Find where the given text appears and provide that cell's center as (X, Y) coordinate. 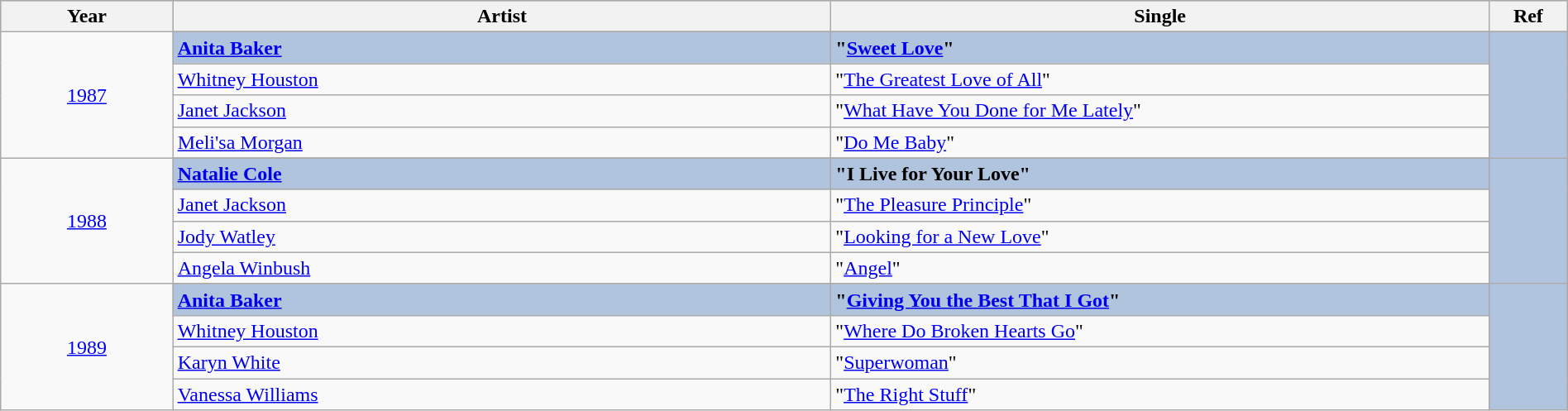
"The Pleasure Principle" (1160, 205)
Jody Watley (502, 237)
"I Live for Your Love" (1160, 174)
"Looking for a New Love" (1160, 237)
Meli'sa Morgan (502, 142)
Artist (502, 17)
"The Right Stuff" (1160, 394)
"Giving You the Best That I Got" (1160, 299)
Vanessa Williams (502, 394)
Angela Winbush (502, 268)
"Where Do Broken Hearts Go" (1160, 331)
"Sweet Love" (1160, 48)
"What Have You Done for Me Lately" (1160, 111)
Karyn White (502, 362)
"The Greatest Love of All" (1160, 79)
1988 (87, 221)
"Superwoman" (1160, 362)
Natalie Cole (502, 174)
Year (87, 17)
"Do Me Baby" (1160, 142)
1987 (87, 95)
1989 (87, 346)
Single (1160, 17)
"Angel" (1160, 268)
Ref (1528, 17)
